Find where the given text appears and provide that cell's center as (X, Y) coordinate. 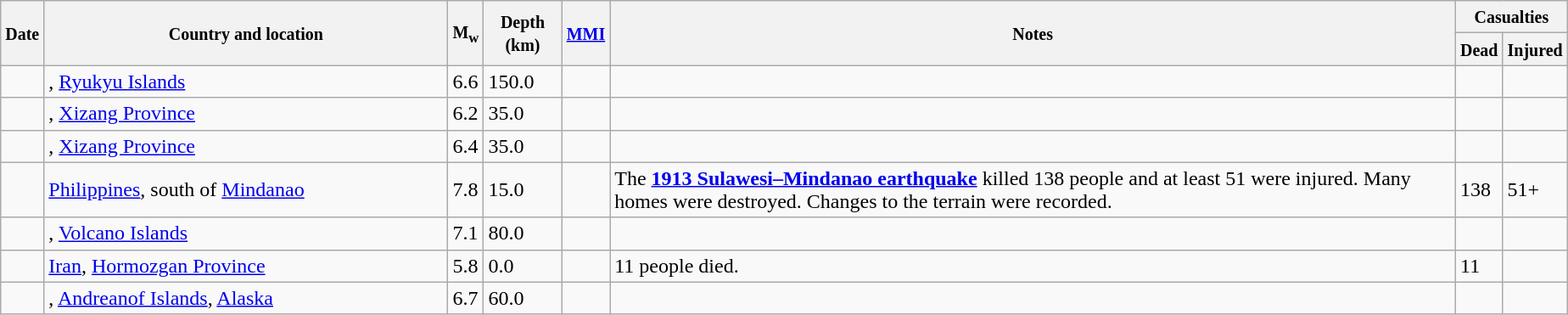
Notes (1033, 33)
, Andreanof Islands, Alaska (246, 298)
Country and location (246, 33)
5.8 (466, 266)
138 (1479, 190)
6.4 (466, 146)
Iran, Hormozgan Province (246, 266)
0.0 (523, 266)
Depth (km) (523, 33)
150.0 (523, 82)
11 people died. (1033, 266)
60.0 (523, 298)
, Volcano Islands (246, 233)
Casualties (1511, 17)
6.7 (466, 298)
11 (1479, 266)
80.0 (523, 233)
Dead (1479, 49)
6.6 (466, 82)
Injured (1535, 49)
, Ryukyu Islands (246, 82)
Date (22, 33)
51+ (1535, 190)
7.8 (466, 190)
Mw (466, 33)
MMI (585, 33)
7.1 (466, 233)
15.0 (523, 190)
Philippines, south of Mindanao (246, 190)
6.2 (466, 114)
